For the text-containing cell, return its midpoint in (x, y) coordinate format. 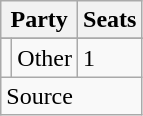
Source (72, 96)
Party (40, 20)
Other (45, 58)
1 (110, 58)
Seats (110, 20)
